Find where the given text appears and provide that cell's center as (x, y) coordinate. 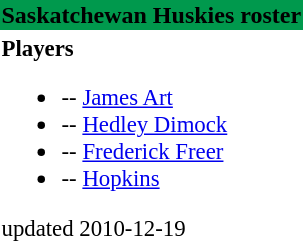
Saskatchewan Huskies roster (152, 15)
